Return the [x, y] coordinate for the center point of the cell that contains the specified text.  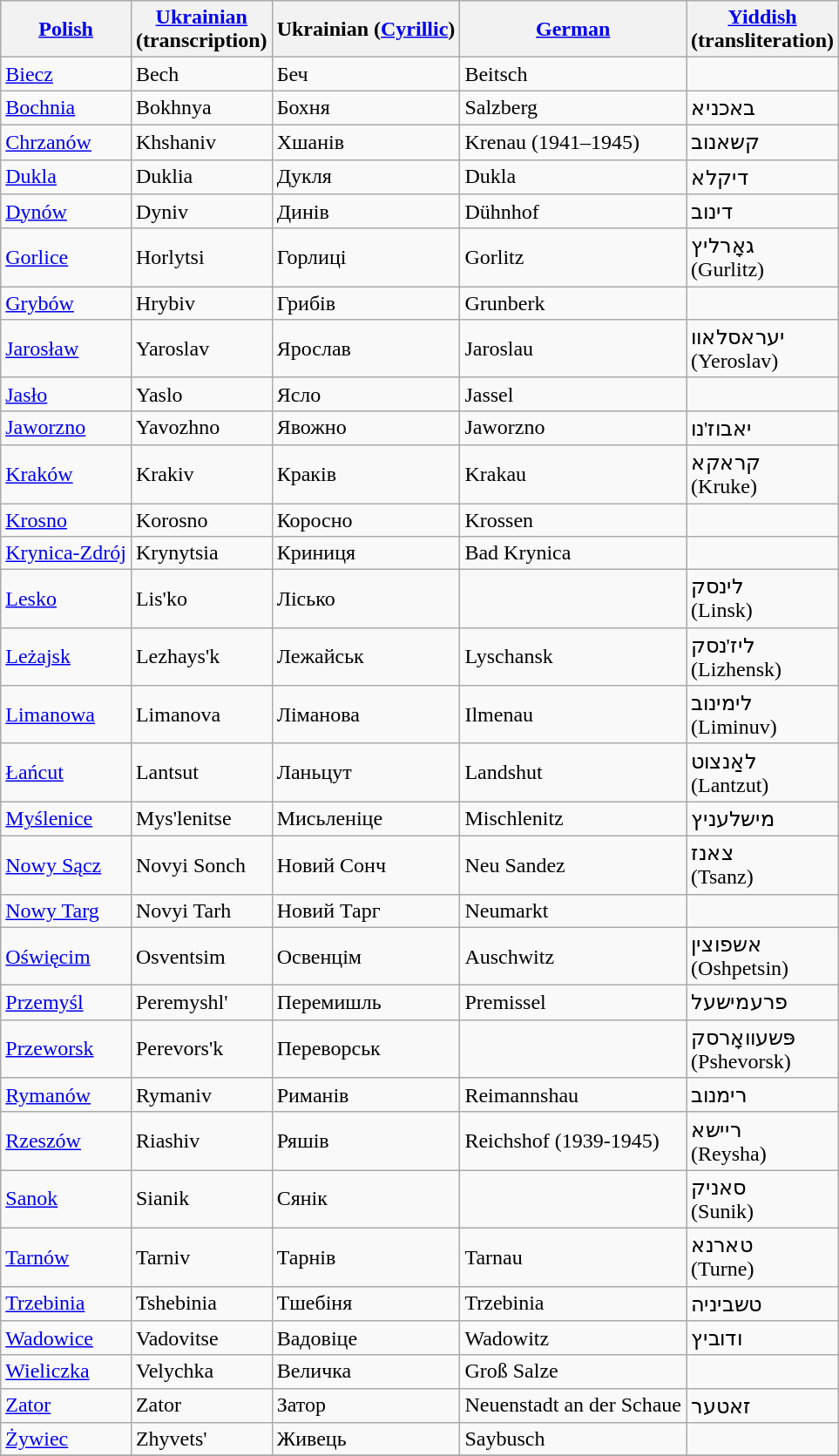
Krosno [66, 520]
Риманів [366, 1095]
Wadowitz [573, 1338]
Бохня [366, 108]
Krossen [573, 520]
Chrzanów [66, 142]
Przeworsk [66, 1049]
Rymaniv [201, 1095]
Вадовіце [366, 1338]
Горлиці [366, 258]
Nowy Targ [66, 911]
Groß Salze [573, 1371]
Horlytsi [201, 258]
Коросно [366, 520]
Sanok [66, 1199]
Тшебіня [366, 1304]
Lis'ko [201, 599]
Yaslo [201, 394]
Wieliczka [66, 1371]
טשביניה [763, 1304]
Bochnia [66, 108]
Dyniv [201, 212]
Bech [201, 74]
Mischlenitz [573, 819]
Salzberg [573, 108]
רימנוב [763, 1095]
יאבוז'נו [763, 428]
Затор [366, 1405]
לינסק (Linsk) [763, 599]
Gorlitz [573, 258]
Neumarkt [573, 911]
Lyschansk [573, 657]
דינוב [763, 212]
Grybów [66, 303]
Явожно [366, 428]
German [573, 30]
Khshaniv [201, 142]
Tarnów [66, 1256]
Bokhnya [201, 108]
Grunberk [573, 303]
Krynica-Zdrój [66, 553]
Перемишль [366, 1003]
Oświęcim [66, 957]
דיקלא [763, 177]
Nowy Sącz [66, 864]
לימינוב (Liminuv) [763, 714]
Duklia [201, 177]
Krenau (1941–1945) [573, 142]
Лісько [366, 599]
Lezhays'k [201, 657]
לאַנצוט (Lantzut) [763, 772]
Jaroslau [573, 349]
Reichshof (1939-1945) [573, 1141]
Величка [366, 1371]
Premissel [573, 1003]
Neu Sandez [573, 864]
Novyi Sonch [201, 864]
Velychka [201, 1371]
Переворськ [366, 1049]
Neuenstadt an der Schaue [573, 1405]
Ряшів [366, 1141]
Lesko [66, 599]
Tshebinia [201, 1304]
באכניא [763, 108]
Bad Krynica [573, 553]
Краків [366, 474]
Limanova [201, 714]
Polish [66, 30]
Yiddish(transliteration) [763, 30]
מישלעניץ [763, 819]
Tarnau [573, 1256]
Zhyvets' [201, 1439]
Rzeszów [66, 1141]
Криниця [366, 553]
ליז'נסק (Lizhensk) [763, 657]
Новий Сонч [366, 864]
Mys'lenitse [201, 819]
קשאנוב [763, 142]
Kraków [66, 474]
Vadovitse [201, 1338]
Sianik [201, 1199]
ריישא (Reysha) [763, 1141]
Biecz [66, 74]
Tarniv [201, 1256]
Krynytsia [201, 553]
Łańcut [66, 772]
Динів [366, 212]
Osventsim [201, 957]
אשפוצין (Oshpetsin) [763, 957]
Lantsut [201, 772]
Лежайськ [366, 657]
Leżajsk [66, 657]
Hrybiv [201, 303]
Ярослав [366, 349]
Сянік [366, 1199]
Myślenice [66, 819]
טארנא (Turne) [763, 1256]
קראקא (Kruke) [763, 474]
Ukrainian(transcription) [201, 30]
Jarosław [66, 349]
זאטער [763, 1405]
Saybusch [573, 1439]
Przemyśl [66, 1003]
Ukrainian (Cyrillic) [366, 30]
Грибів [366, 303]
Perevors'k [201, 1049]
Limanowa [66, 714]
פרעמישעל [763, 1003]
Krakiv [201, 474]
Мисьленіце [366, 819]
Хшанів [366, 142]
Ясло [366, 394]
גאָרליץ (Gurlitz) [763, 258]
Yavozhno [201, 428]
Wadowice [66, 1338]
ודוביץ [763, 1338]
Дукля [366, 177]
Novyi Tarh [201, 911]
Новий Тарг [366, 911]
Korosno [201, 520]
Riashiv [201, 1141]
Ланьцут [366, 772]
Yaroslav [201, 349]
Jassel [573, 394]
Тарнів [366, 1256]
Беч [366, 74]
Peremyshl' [201, 1003]
Dühnhof [573, 212]
Gorlice [66, 258]
Rymanów [66, 1095]
Ilmenau [573, 714]
Живець [366, 1439]
Żywiec [66, 1439]
Освенцім [366, 957]
Beitsch [573, 74]
פּשעוואָרסק (Pshevorsk) [763, 1049]
Dynów [66, 212]
Auschwitz [573, 957]
Ліманова [366, 714]
Krakau [573, 474]
יעראסלאוו (Yeroslav) [763, 349]
סאניק (Sunik) [763, 1199]
Jasło [66, 394]
Landshut [573, 772]
Reimannshau [573, 1095]
צאנז (Tsanz) [763, 864]
